Scan for the cell matching the given text and deliver its [x, y] coordinate at center. 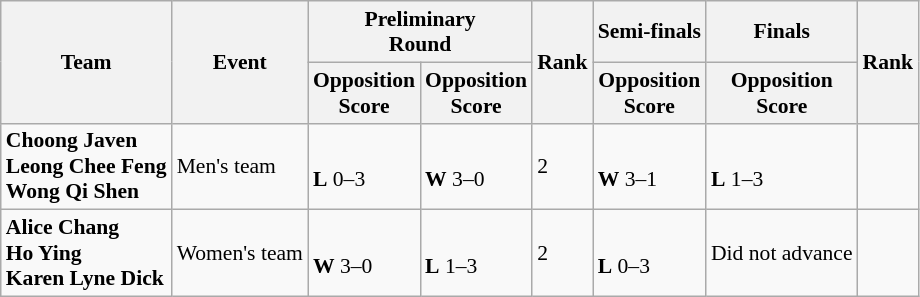
Did not advance [782, 254]
Finals [782, 32]
Choong JavenLeong Chee FengWong Qi Shen [86, 166]
Women's team [240, 254]
Men's team [240, 166]
W 3–1 [650, 166]
Event [240, 62]
PreliminaryRound [420, 32]
Semi-finals [650, 32]
Alice ChangHo YingKaren Lyne Dick [86, 254]
Team [86, 62]
